Scan for the cell matching the given text and deliver its (X, Y) coordinate at center. 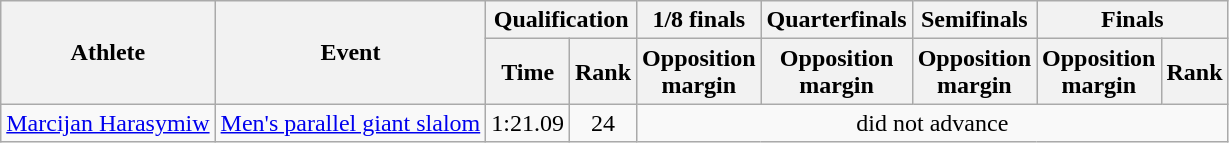
Men's parallel giant slalom (350, 123)
Marcijan Harasymiw (108, 123)
did not advance (933, 123)
1/8 finals (699, 20)
24 (602, 123)
Finals (1133, 20)
Athlete (108, 52)
1:21.09 (528, 123)
Event (350, 52)
Quarterfinals (836, 20)
Time (528, 72)
Qualification (562, 20)
Semifinals (974, 20)
